Find where the given text appears and provide that cell's center as [x, y] coordinate. 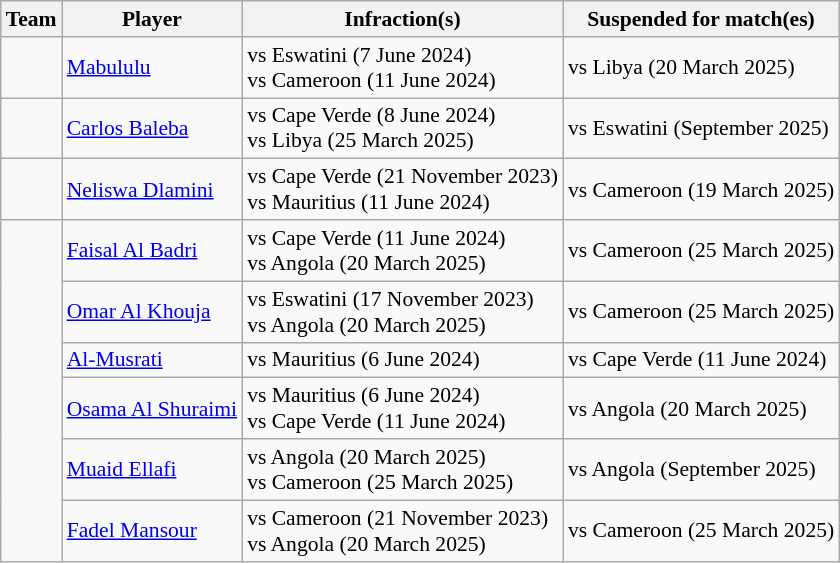
vs Angola (September 2025) [701, 470]
vs Angola (20 March 2025) [701, 408]
vs Libya (20 March 2025) [701, 68]
vs Angola (20 March 2025) vs Cameroon (25 March 2025) [402, 470]
Suspended for match(es) [701, 19]
vs Cameroon (21 November 2023) vs Angola (20 March 2025) [402, 530]
vs Cape Verde (21 November 2023) vs Mauritius (11 June 2024) [402, 190]
vs Cape Verde (11 June 2024) [701, 360]
Team [32, 19]
Mabululu [152, 68]
Osama Al Shuraimi [152, 408]
Carlos Baleba [152, 128]
vs Eswatini (17 November 2023) vs Angola (20 March 2025) [402, 312]
Fadel Mansour [152, 530]
Muaid Ellafi [152, 470]
vs Cameroon (19 March 2025) [701, 190]
vs Eswatini (September 2025) [701, 128]
Infraction(s) [402, 19]
vs Mauritius (6 June 2024) vs Cape Verde (11 June 2024) [402, 408]
vs Cape Verde (11 June 2024) vs Angola (20 March 2025) [402, 250]
Neliswa Dlamini [152, 190]
Omar Al Khouja [152, 312]
vs Mauritius (6 June 2024) [402, 360]
vs Eswatini (7 June 2024) vs Cameroon (11 June 2024) [402, 68]
vs Cape Verde (8 June 2024) vs Libya (25 March 2025) [402, 128]
Al-Musrati [152, 360]
Faisal Al Badri [152, 250]
Player [152, 19]
